Locate the cell with the specified text and output its (x, y) center coordinate. 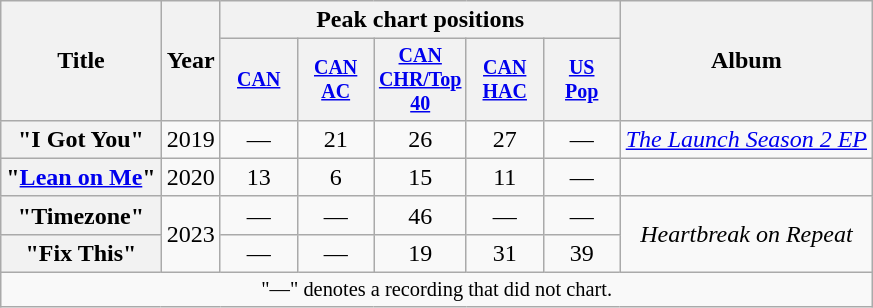
The Launch Season 2 EP (746, 139)
15 (420, 177)
27 (504, 139)
46 (420, 215)
21 (336, 139)
Heartbreak on Repeat (746, 234)
13 (258, 177)
"Timezone" (81, 215)
Year (190, 61)
CAN (258, 80)
"Fix This" (81, 253)
6 (336, 177)
Album (746, 61)
26 (420, 139)
19 (420, 253)
"—" denotes a recording that did not chart. (437, 290)
2023 (190, 234)
Peak chart positions (420, 20)
"I Got You" (81, 139)
39 (582, 253)
CANAC (336, 80)
CANCHR/Top 40 (420, 80)
Title (81, 61)
"Lean on Me" (81, 177)
USPop (582, 80)
2019 (190, 139)
31 (504, 253)
11 (504, 177)
2020 (190, 177)
CANHAC (504, 80)
